Search for the cell housing the specified text and yield its [x, y] center coordinate. 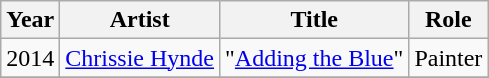
"Adding the Blue" [314, 58]
Artist [140, 20]
Painter [448, 58]
Title [314, 20]
Chrissie Hynde [140, 58]
2014 [30, 58]
Role [448, 20]
Year [30, 20]
